Extract the (X, Y) coordinate from the center of the cell holding the provided text.  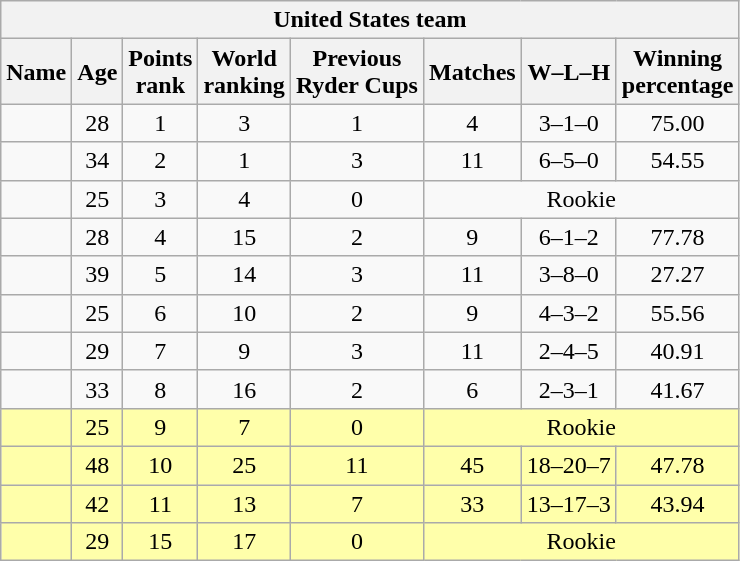
77.78 (678, 237)
13–17–3 (568, 503)
45 (472, 465)
3–8–0 (568, 275)
5 (160, 275)
Pointsrank (160, 72)
Matches (472, 72)
Age (98, 72)
6–5–0 (568, 161)
27.27 (678, 275)
16 (244, 389)
54.55 (678, 161)
18–20–7 (568, 465)
PreviousRyder Cups (356, 72)
4–3–2 (568, 313)
Winningpercentage (678, 72)
48 (98, 465)
17 (244, 542)
Worldranking (244, 72)
3–1–0 (568, 123)
14 (244, 275)
2–3–1 (568, 389)
42 (98, 503)
6–1–2 (568, 237)
43.94 (678, 503)
75.00 (678, 123)
8 (160, 389)
United States team (370, 20)
2–4–5 (568, 351)
W–L–H (568, 72)
Name (36, 72)
41.67 (678, 389)
40.91 (678, 351)
34 (98, 161)
39 (98, 275)
47.78 (678, 465)
55.56 (678, 313)
13 (244, 503)
